Find where the given text appears and provide that cell's center as [X, Y] coordinate. 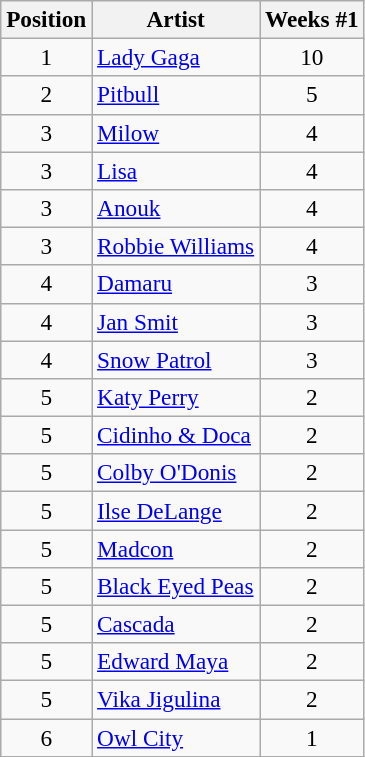
Pitbull [176, 95]
Colby O'Donis [176, 473]
Katy Perry [176, 397]
Robbie Williams [176, 246]
Anouk [176, 208]
Madcon [176, 548]
6 [46, 737]
Vika Jigulina [176, 699]
Jan Smit [176, 322]
Black Eyed Peas [176, 586]
Damaru [176, 284]
Lady Gaga [176, 57]
Edward Maya [176, 662]
Cascada [176, 624]
Ilse DeLange [176, 510]
Snow Patrol [176, 359]
Milow [176, 133]
Cidinho & Doca [176, 435]
10 [312, 57]
Position [46, 19]
Weeks #1 [312, 19]
Artist [176, 19]
Lisa [176, 170]
Owl City [176, 737]
